From the cell containing the given text, extract its center point as [x, y] coordinate. 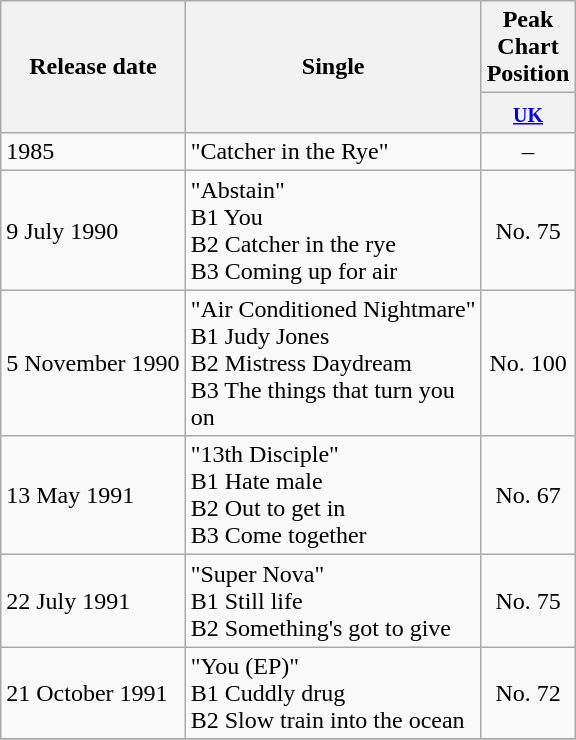
No. 100 [528, 363]
9 July 1990 [93, 230]
1985 [93, 152]
"Air Conditioned Nightmare"B1 Judy JonesB2 Mistress DaydreamB3 The things that turn you on [333, 363]
UK [528, 113]
"Abstain"B1 YouB2 Catcher in the ryeB3 Coming up for air [333, 230]
"You (EP)"B1 Cuddly drugB2 Slow train into the ocean [333, 693]
22 July 1991 [93, 601]
Release date [93, 67]
13 May 1991 [93, 496]
No. 67 [528, 496]
No. 72 [528, 693]
Peak Chart Position [528, 47]
"Super Nova"B1 Still lifeB2 Something's got to give [333, 601]
21 October 1991 [93, 693]
Single [333, 67]
5 November 1990 [93, 363]
"13th Disciple"B1 Hate maleB2 Out to get inB3 Come together [333, 496]
– [528, 152]
"Catcher in the Rye" [333, 152]
